Output the (x, y) coordinate of the center of the cell containing the given text.  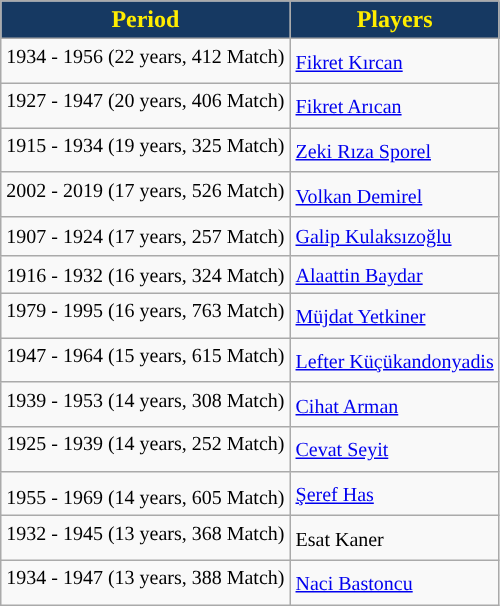
Cevat Seyit (394, 450)
1932 - 1945 (13 years, 368 Match) (146, 538)
Fikret Kırcan (394, 62)
1955 - 1969 (14 years, 605 Match) (146, 493)
Esat Kaner (394, 538)
Müjdat Yetkiner (394, 316)
1916 - 1932 (16 years, 324 Match) (146, 274)
Period (146, 20)
1927 - 1947 (20 years, 406 Match) (146, 106)
Cihat Arman (394, 404)
Naci Bastoncu (394, 582)
1907 - 1924 (17 years, 257 Match) (146, 236)
1934 - 1947 (13 years, 388 Match) (146, 582)
2002 - 2019 (17 years, 526 Match) (146, 194)
1947 - 1964 (15 years, 615 Match) (146, 360)
1915 - 1934 (19 years, 325 Match) (146, 150)
Players (394, 20)
Lefter Küçükandonyadis (394, 360)
Volkan Demirel (394, 194)
1925 - 1939 (14 years, 252 Match) (146, 450)
Fikret Arıcan (394, 106)
1979 - 1995 (16 years, 763 Match) (146, 316)
1939 - 1953 (14 years, 308 Match) (146, 404)
1934 - 1956 (22 years, 412 Match) (146, 62)
Alaattin Baydar (394, 274)
Galip Kulaksızoğlu (394, 236)
Şeref Has (394, 493)
Zeki Rıza Sporel (394, 150)
